Identify which cell holds the provided text, then report its (X, Y) central coordinate. 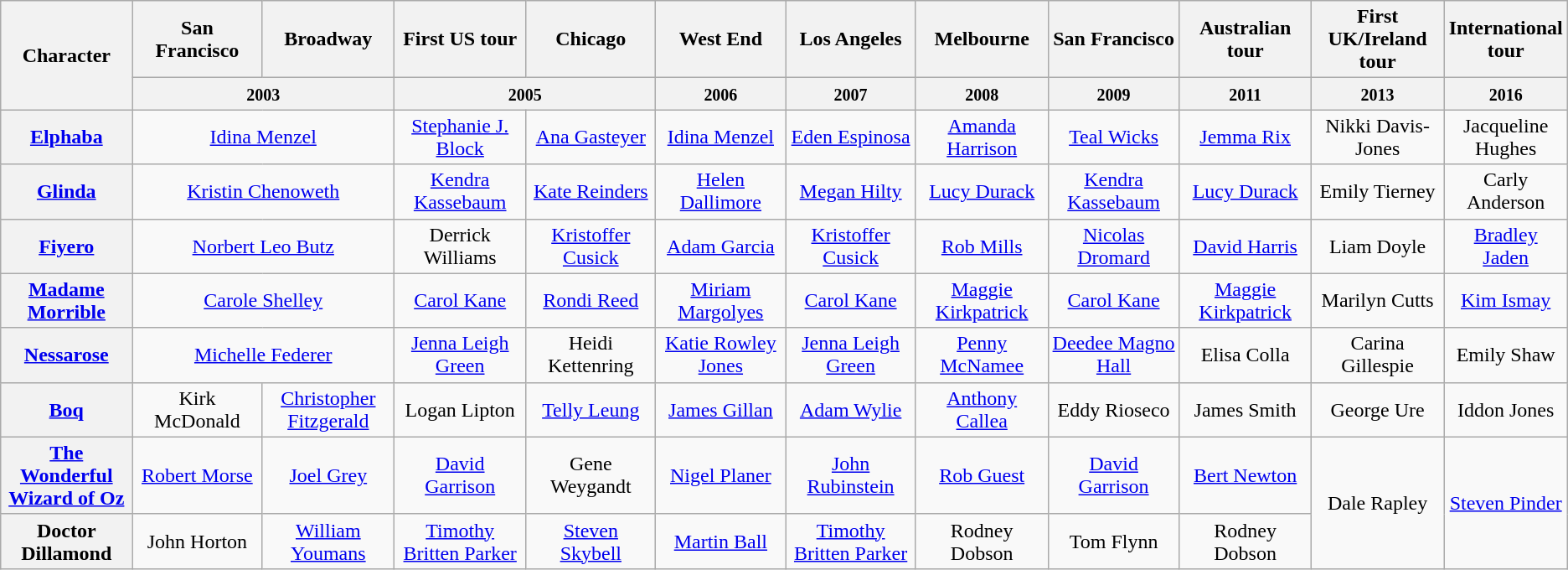
Jacqueline Hughes (1506, 137)
James Gillan (720, 409)
Heidi Kettenring (591, 355)
Logan Lipton (461, 409)
2007 (851, 94)
Helen Dallimore (720, 191)
Kirk McDonald (198, 409)
Ana Gasteyer (591, 137)
Elisa Colla (1245, 355)
Emily Shaw (1506, 355)
Rob Guest (982, 475)
James Smith (1245, 409)
Michelle Federer (263, 355)
Norbert Leo Butz (263, 246)
William Youmans (328, 541)
Derrick Williams (461, 246)
Iddon Jones (1506, 409)
Christopher Fitzgerald (328, 409)
West End (720, 39)
Madame Morrible (67, 300)
Bradley Jaden (1506, 246)
Carina Gillespie (1377, 355)
Nessarose (67, 355)
Broadway (328, 39)
Character (67, 55)
Stephanie J. Block (461, 137)
Bert Newton (1245, 475)
Deedee Magno Hall (1114, 355)
Robert Morse (198, 475)
Telly Leung (591, 409)
Jemma Rix (1245, 137)
First UK/Ireland tour (1377, 39)
Carole Shelley (263, 300)
Chicago (591, 39)
George Ure (1377, 409)
Carly Anderson (1506, 191)
Melbourne (982, 39)
2011 (1245, 94)
2016 (1506, 94)
Nikki Davis-Jones (1377, 137)
Australian tour (1245, 39)
2003 (263, 94)
First US tour (461, 39)
Gene Weygandt (591, 475)
2009 (1114, 94)
2006 (720, 94)
Emily Tierney (1377, 191)
Anthony Callea (982, 409)
Miriam Margolyes (720, 300)
Elphaba (67, 137)
Amanda Harrison (982, 137)
2005 (525, 94)
Kim Ismay (1506, 300)
Liam Doyle (1377, 246)
Eden Espinosa (851, 137)
Nigel Planer (720, 475)
International tour (1506, 39)
Boq (67, 409)
Adam Wylie (851, 409)
Los Angeles (851, 39)
Kate Reinders (591, 191)
Eddy Rioseco (1114, 409)
Nicolas Dromard (1114, 246)
Rob Mills (982, 246)
Kristin Chenoweth (263, 191)
Megan Hilty (851, 191)
Teal Wicks (1114, 137)
Rondi Reed (591, 300)
Glinda (67, 191)
John Horton (198, 541)
2013 (1377, 94)
Adam Garcia (720, 246)
Dale Rapley (1377, 503)
Doctor Dillamond (67, 541)
Penny McNamee (982, 355)
John Rubinstein (851, 475)
Joel Grey (328, 475)
Steven Skybell (591, 541)
Tom Flynn (1114, 541)
Steven Pinder (1506, 503)
David Harris (1245, 246)
The Wonderful Wizard of Oz (67, 475)
Martin Ball (720, 541)
2008 (982, 94)
Katie Rowley Jones (720, 355)
Fiyero (67, 246)
Marilyn Cutts (1377, 300)
